Scan for the cell matching the given text and deliver its [X, Y] coordinate at center. 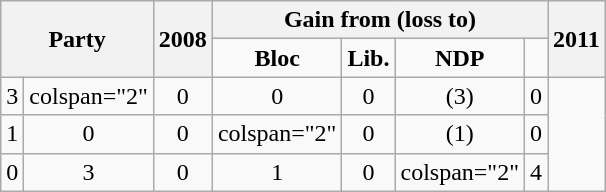
Party [78, 39]
2011 [577, 39]
4 [536, 172]
(3) [460, 96]
2008 [182, 39]
Bloc [277, 58]
NDP [460, 58]
Gain from (loss to) [380, 20]
(1) [460, 134]
Lib. [368, 58]
